Search for the cell housing the specified text and yield its [x, y] center coordinate. 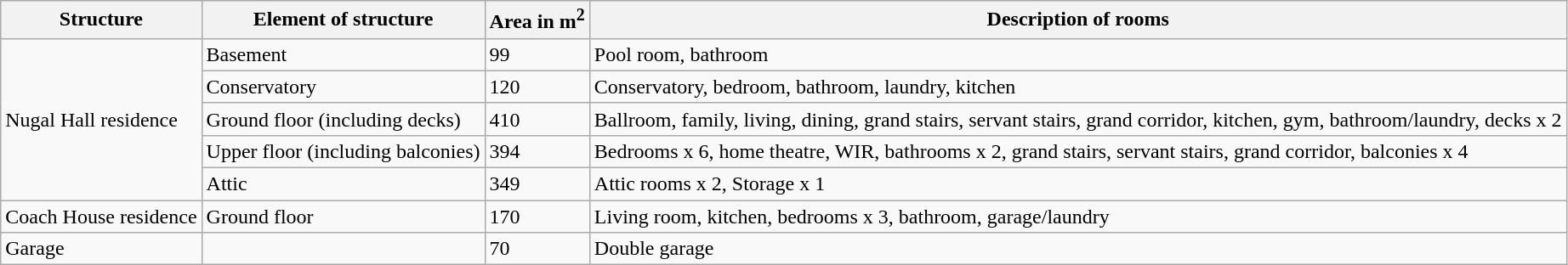
120 [537, 87]
394 [537, 151]
Conservatory, bedroom, bathroom, laundry, kitchen [1078, 87]
Attic rooms x 2, Storage x 1 [1078, 184]
Coach House residence [101, 217]
Attic [344, 184]
70 [537, 249]
Upper floor (including balconies) [344, 151]
Living room, kitchen, bedrooms x 3, bathroom, garage/laundry [1078, 217]
Area in m2 [537, 20]
Nugal Hall residence [101, 119]
349 [537, 184]
Pool room, bathroom [1078, 54]
410 [537, 119]
Garage [101, 249]
Conservatory [344, 87]
Bedrooms x 6, home theatre, WIR, bathrooms x 2, grand stairs, servant stairs, grand corridor, balconies x 4 [1078, 151]
Structure [101, 20]
Ground floor [344, 217]
99 [537, 54]
170 [537, 217]
Description of rooms [1078, 20]
Ballroom, family, living, dining, grand stairs, servant stairs, grand corridor, kitchen, gym, bathroom/laundry, decks x 2 [1078, 119]
Element of structure [344, 20]
Double garage [1078, 249]
Ground floor (including decks) [344, 119]
Basement [344, 54]
